Determine the [x, y] coordinate at the center of the cell enclosing the given text.  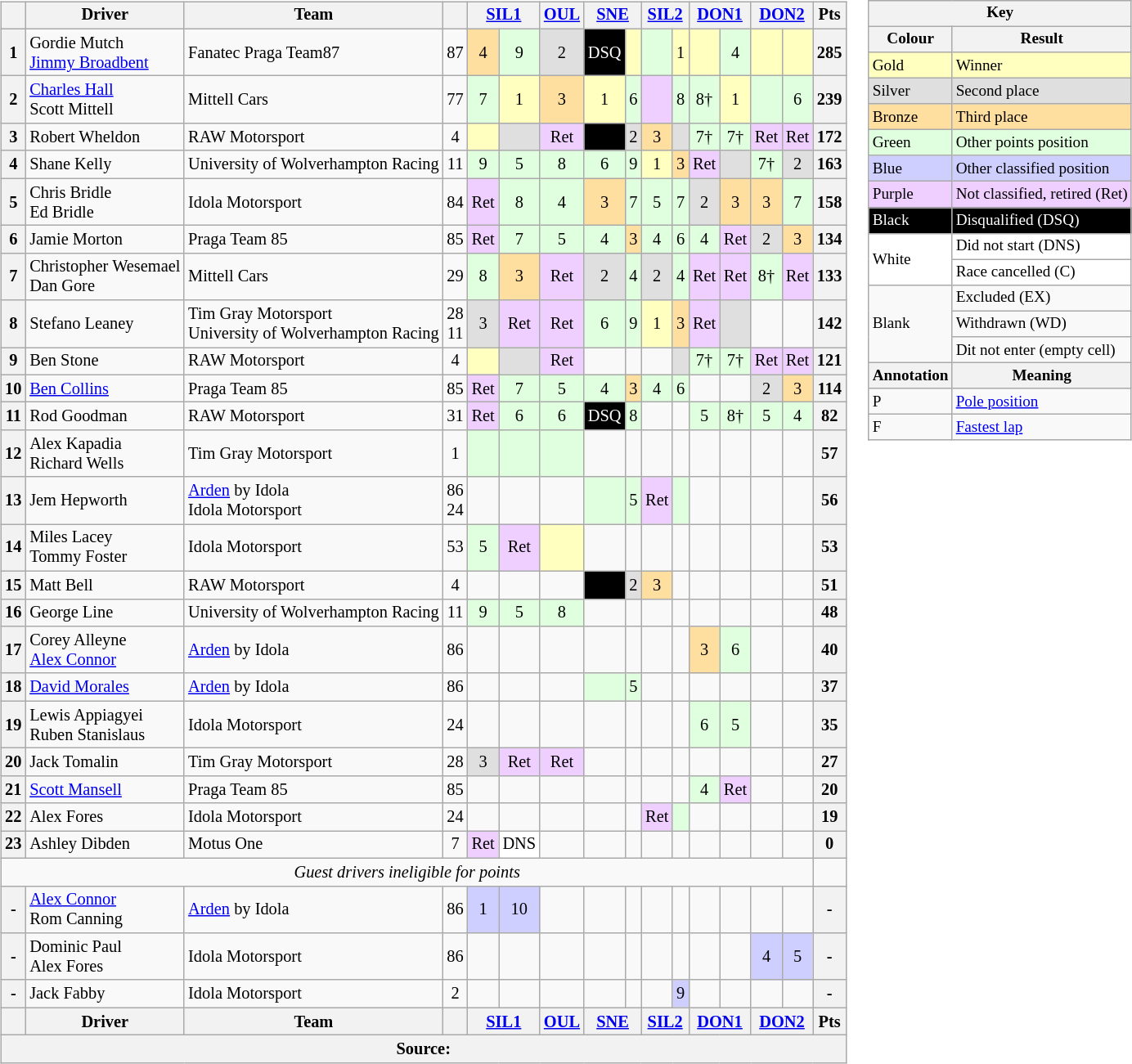
Other classified position [1042, 168]
Race cancelled (C) [1042, 272]
0 [829, 845]
158 [829, 202]
17 [13, 650]
Ben Collins [105, 388]
Matt Bell [105, 585]
Christopher Wesemael Dan Gore [105, 276]
2811 [456, 324]
27 [829, 762]
133 [829, 276]
Fanatec Praga Team87 [313, 52]
Stefano Leaney [105, 324]
DNS [519, 845]
14 [13, 548]
Alex Connor Rom Canning [105, 909]
82 [829, 416]
F [910, 428]
Disqualified (DSQ) [1042, 221]
239 [829, 100]
23 [13, 845]
Lewis Appiagyei Ruben Stanislaus [105, 725]
Blue [910, 168]
35 [829, 725]
134 [829, 240]
Jack Fabby [105, 994]
Source: [424, 1049]
Guest drivers ineligible for points [407, 872]
84 [456, 202]
Fastest lap [1042, 428]
Ashley Dibden [105, 845]
Green [910, 143]
57 [829, 454]
Charles Hall Scott Mittell [105, 100]
285 [829, 52]
29 [456, 276]
18 [13, 687]
16 [13, 613]
87 [456, 52]
Dit not enter (empty cell) [1042, 350]
22 [13, 817]
Jem Hepworth [105, 501]
Miles Lacey Tommy Foster [105, 548]
Meaning [1042, 375]
Dominic Paul Alex Fores [105, 957]
Colour [910, 39]
Rod Goodman [105, 416]
12 [13, 454]
Other points position [1042, 143]
77 [456, 100]
Pole position [1042, 402]
Jamie Morton [105, 240]
172 [829, 137]
Shane Kelly [105, 164]
48 [829, 613]
Ben Stone [105, 361]
P [910, 402]
40 [829, 650]
Not classified, retired (Ret) [1042, 195]
Gold [910, 65]
Chris Bridle Ed Bridle [105, 202]
Robert Wheldon [105, 137]
Withdrawn (WD) [1042, 324]
Black [910, 221]
Key [999, 13]
Tim Gray Motorsport University of Wolverhampton Racing [313, 324]
37 [829, 687]
142 [829, 324]
121 [829, 361]
Blank [910, 324]
Alex Kapadia Richard Wells [105, 454]
Gordie Mutch Jimmy Broadbent [105, 52]
163 [829, 164]
8624 [456, 501]
George Line [105, 613]
Second place [1042, 91]
Jack Tomalin [105, 762]
Silver [910, 91]
13 [13, 501]
Corey Alleyne Alex Connor [105, 650]
David Morales [105, 687]
Result [1042, 39]
Purple [910, 195]
28 [456, 762]
Arden by Idola Idola Motorsport [313, 501]
Did not start (DNS) [1042, 246]
Excluded (EX) [1042, 298]
White [910, 258]
Motus One [313, 845]
21 [13, 789]
Annotation [910, 375]
Third place [1042, 117]
15 [13, 585]
Alex Fores [105, 817]
51 [829, 585]
Bronze [910, 117]
31 [456, 416]
114 [829, 388]
Winner [1042, 65]
56 [829, 501]
Scott Mansell [105, 789]
